Scan for the cell matching the given text and deliver its (X, Y) coordinate at center. 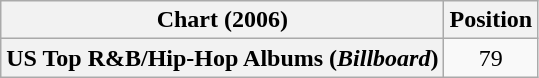
US Top R&B/Hip-Hop Albums (Billboard) (222, 58)
Position (491, 20)
Chart (2006) (222, 20)
79 (491, 58)
